Find where the given text appears and provide that cell's center as (X, Y) coordinate. 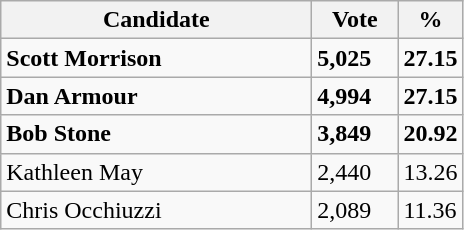
Vote (355, 20)
Candidate (156, 20)
Kathleen May (156, 172)
20.92 (430, 134)
Chris Occhiuzzi (156, 210)
Dan Armour (156, 96)
Scott Morrison (156, 58)
2,440 (355, 172)
5,025 (355, 58)
Bob Stone (156, 134)
2,089 (355, 210)
13.26 (430, 172)
4,994 (355, 96)
3,849 (355, 134)
11.36 (430, 210)
% (430, 20)
